Find where the given text appears and provide that cell's center as (x, y) coordinate. 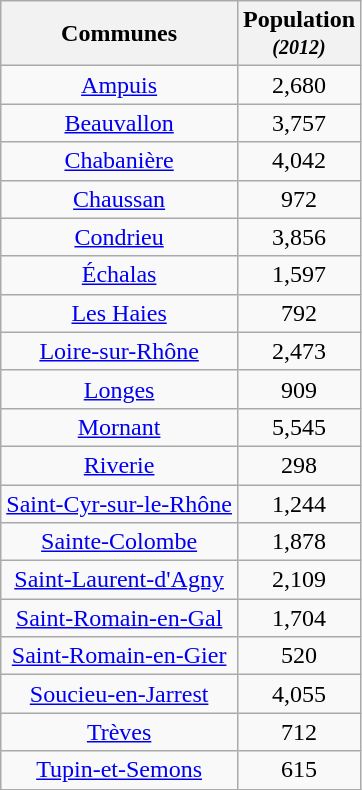
5,545 (298, 427)
3,856 (298, 237)
298 (298, 465)
Loire-sur-Rhône (120, 351)
Chabanière (120, 161)
Trèves (120, 732)
3,757 (298, 123)
Tupin-et-Semons (120, 770)
1,704 (298, 618)
909 (298, 389)
Échalas (120, 275)
Saint-Cyr-sur-le-Rhône (120, 503)
Communes (120, 34)
520 (298, 656)
Saint-Laurent-d'Agny (120, 580)
Soucieu-en-Jarrest (120, 694)
Ampuis (120, 85)
972 (298, 199)
Chaussan (120, 199)
1,597 (298, 275)
Longes (120, 389)
615 (298, 770)
Les Haies (120, 313)
Saint-Romain-en-Gal (120, 618)
Riverie (120, 465)
Population(2012) (298, 34)
Saint-Romain-en-Gier (120, 656)
712 (298, 732)
1,878 (298, 542)
4,055 (298, 694)
1,244 (298, 503)
792 (298, 313)
2,473 (298, 351)
Beauvallon (120, 123)
2,109 (298, 580)
Mornant (120, 427)
Sainte-Colombe (120, 542)
Condrieu (120, 237)
4,042 (298, 161)
2,680 (298, 85)
